Return the (x, y) coordinate for the center point of the cell that contains the specified text.  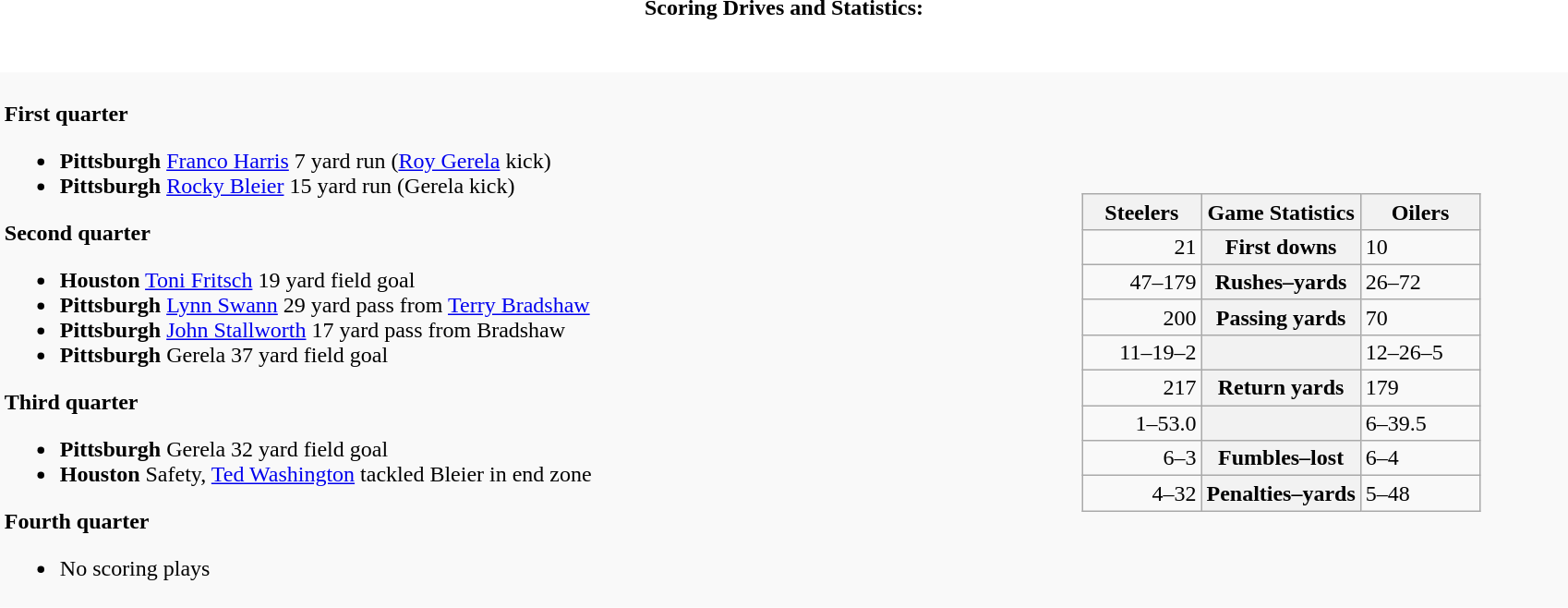
Oilers (1420, 212)
Passing yards (1281, 317)
Rushes–yards (1281, 282)
10 (1420, 247)
11–19–2 (1141, 352)
179 (1420, 388)
47–179 (1141, 282)
12–26–5 (1420, 352)
217 (1141, 388)
26–72 (1420, 282)
6–39.5 (1420, 423)
Game Statistics (1281, 212)
Fumbles–lost (1281, 458)
70 (1420, 317)
Steelers (1141, 212)
1–53.0 (1141, 423)
Penalties–yards (1281, 493)
4–32 (1141, 493)
5–48 (1420, 493)
First downs (1281, 247)
6–3 (1141, 458)
200 (1141, 317)
Return yards (1281, 388)
21 (1141, 247)
6–4 (1420, 458)
